Output the [x, y] coordinate of the center of the cell containing the given text.  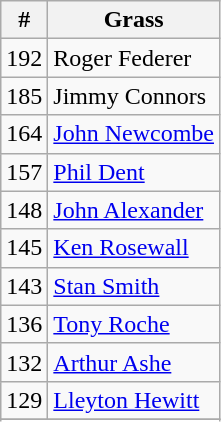
Roger Federer [134, 58]
164 [24, 134]
Phil Dent [134, 172]
Stan Smith [134, 286]
Lleyton Hewitt [134, 400]
# [24, 20]
192 [24, 58]
145 [24, 248]
Ken Rosewall [134, 248]
136 [24, 324]
John Newcombe [134, 134]
John Alexander [134, 210]
Tony Roche [134, 324]
Grass [134, 20]
Arthur Ashe [134, 362]
143 [24, 286]
148 [24, 210]
132 [24, 362]
185 [24, 96]
129 [24, 400]
157 [24, 172]
Jimmy Connors [134, 96]
